Determine the (X, Y) coordinate at the center of the cell enclosing the given text.  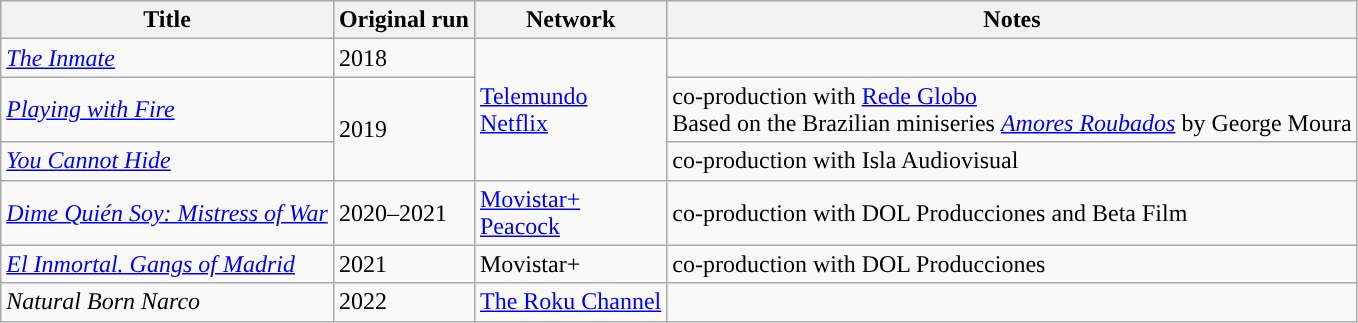
co-production with Isla Audiovisual (1012, 161)
Title (168, 20)
2022 (404, 302)
The Inmate (168, 58)
Notes (1012, 20)
2021 (404, 264)
The Roku Channel (570, 302)
Playing with Fire (168, 110)
Movistar+Peacock (570, 212)
TelemundoNetflix (570, 110)
Dime Quién Soy: Mistress of War (168, 212)
co-production with DOL Producciones and Beta Film (1012, 212)
Natural Born Narco (168, 302)
You Cannot Hide (168, 161)
Original run (404, 20)
Movistar+ (570, 264)
2019 (404, 128)
Network (570, 20)
2020–2021 (404, 212)
co-production with Rede GloboBased on the Brazilian miniseries Amores Roubados by George Moura (1012, 110)
El Inmortal. Gangs of Madrid (168, 264)
co-production with DOL Producciones (1012, 264)
2018 (404, 58)
